Locate the cell with the specified text and output its [X, Y] center coordinate. 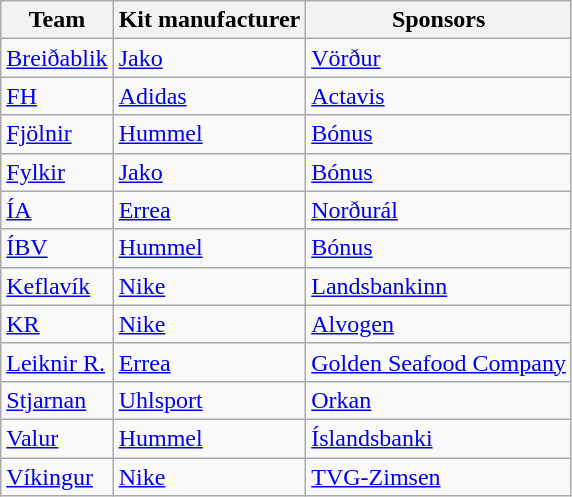
Íslandsbanki [439, 438]
Víkingur [57, 477]
Keflavík [57, 286]
ÍBV [57, 248]
ÍA [57, 210]
Vörður [439, 58]
Adidas [210, 96]
Kit manufacturer [210, 20]
Fjölnir [57, 134]
Uhlsport [210, 400]
Sponsors [439, 20]
Breiðablik [57, 58]
Actavis [439, 96]
Orkan [439, 400]
Norðurál [439, 210]
Alvogen [439, 324]
Team [57, 20]
Stjarnan [57, 400]
Golden Seafood Company [439, 362]
KR [57, 324]
Valur [57, 438]
Fylkir [57, 172]
Leiknir R. [57, 362]
TVG-Zimsen [439, 477]
Landsbankinn [439, 286]
FH [57, 96]
